Find where the given text appears and provide that cell's center as (x, y) coordinate. 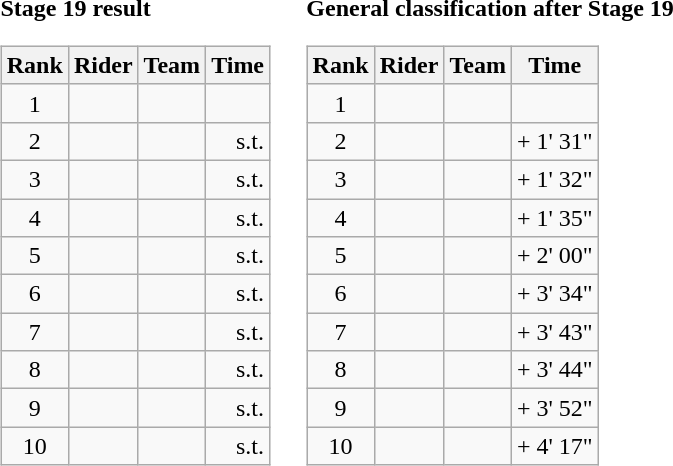
+ 1' 32" (554, 179)
+ 3' 43" (554, 332)
+ 2' 00" (554, 256)
+ 1' 35" (554, 217)
+ 1' 31" (554, 141)
+ 3' 44" (554, 370)
+ 4' 17" (554, 446)
+ 3' 52" (554, 408)
+ 3' 34" (554, 294)
